Capture the cell that displays the provided text and extract its (X, Y) central coordinate. 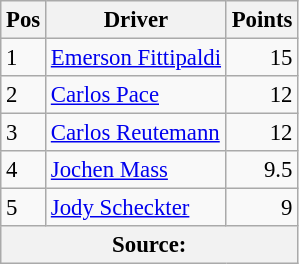
Points (262, 20)
15 (262, 58)
4 (24, 170)
5 (24, 208)
3 (24, 133)
9 (262, 208)
2 (24, 95)
Jody Scheckter (136, 208)
Source: (150, 245)
Carlos Pace (136, 95)
Emerson Fittipaldi (136, 58)
1 (24, 58)
Pos (24, 20)
Jochen Mass (136, 170)
Carlos Reutemann (136, 133)
Driver (136, 20)
9.5 (262, 170)
